Locate the cell with the specified text and output its [X, Y] center coordinate. 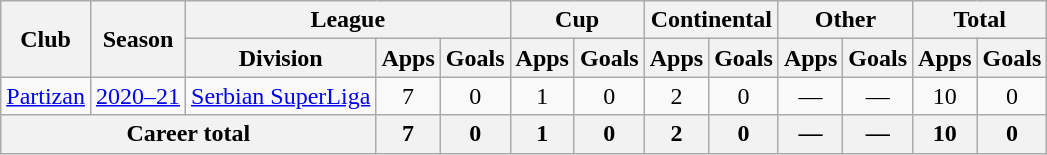
Career total [188, 134]
Serbian SuperLiga [281, 96]
Partizan [46, 96]
Continental [711, 20]
Cup [577, 20]
2020–21 [138, 96]
Total [980, 20]
Division [281, 58]
Club [46, 39]
League [348, 20]
Other [845, 20]
Season [138, 39]
